From the cell containing the given text, extract its center point as [X, Y] coordinate. 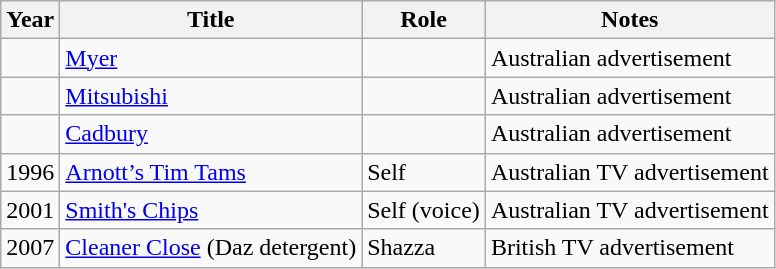
Cadbury [211, 134]
2007 [30, 248]
2001 [30, 210]
Title [211, 20]
1996 [30, 172]
British TV advertisement [630, 248]
Self [424, 172]
Myer [211, 58]
Cleaner Close (Daz detergent) [211, 248]
Smith's Chips [211, 210]
Notes [630, 20]
Self (voice) [424, 210]
Mitsubishi [211, 96]
Arnott’s Tim Tams [211, 172]
Role [424, 20]
Year [30, 20]
Shazza [424, 248]
